Scan for the cell matching the given text and deliver its [X, Y] coordinate at center. 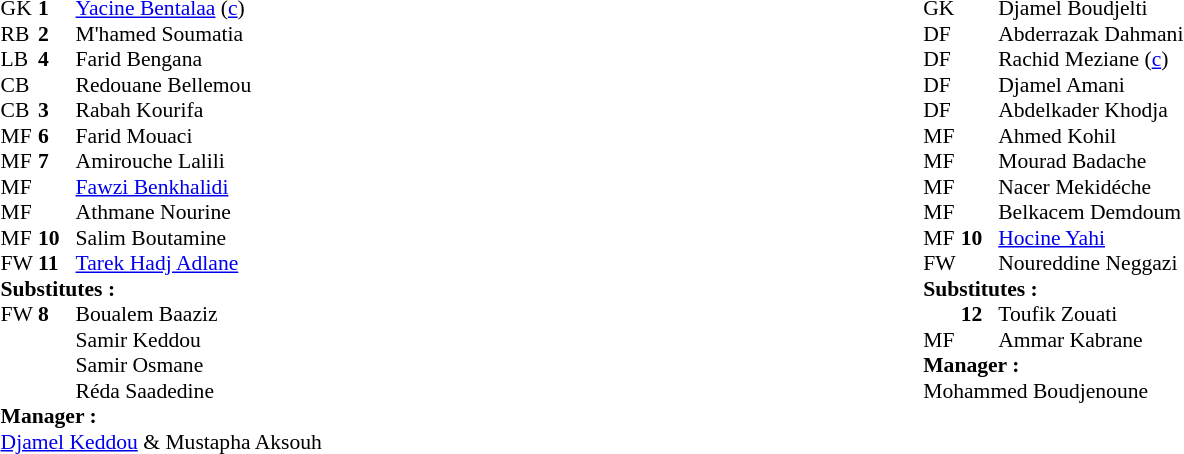
2 [57, 34]
Boualem Baaziz [199, 315]
Farid Bengana [199, 59]
Substitutes : [162, 289]
Fawzi Benkhalidi [199, 187]
Salim Boutamine [199, 238]
M'hamed Soumatia [199, 34]
3 [57, 111]
RB [20, 34]
Rabah Kourifa [199, 111]
Tarek Hadj Adlane [199, 263]
11 [57, 263]
Athmane Nourine [199, 213]
12 [980, 315]
7 [57, 161]
Réda Saadedine [199, 391]
6 [57, 136]
Manager : [162, 417]
4 [57, 59]
8 [57, 315]
Farid Mouaci [199, 136]
LB [20, 59]
Samir Keddou [199, 340]
Redouane Bellemou [199, 85]
Samir Osmane [199, 365]
Amirouche Lalili [199, 161]
